Search for the cell housing the specified text and yield its (X, Y) center coordinate. 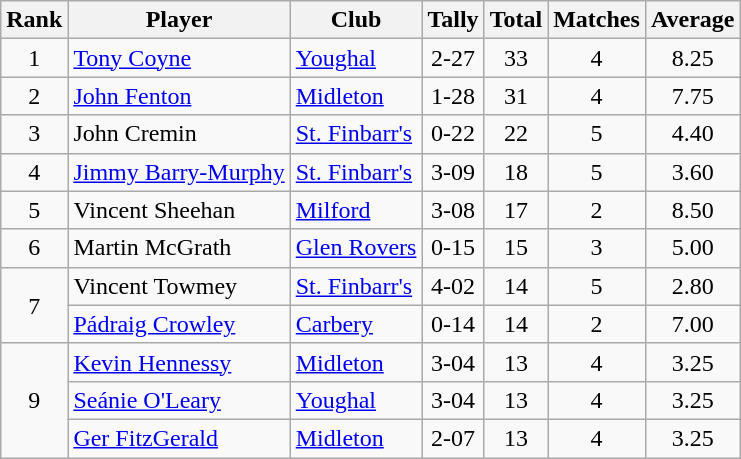
Glen Rovers (356, 248)
6 (34, 248)
18 (516, 172)
7.75 (692, 96)
3.60 (692, 172)
Club (356, 20)
17 (516, 210)
Vincent Sheehan (179, 210)
1 (34, 58)
Tony Coyne (179, 58)
7.00 (692, 324)
Kevin Hennessy (179, 362)
9 (34, 400)
3-09 (453, 172)
John Cremin (179, 134)
2-07 (453, 438)
John Fenton (179, 96)
2.80 (692, 286)
2-27 (453, 58)
31 (516, 96)
8.25 (692, 58)
0-14 (453, 324)
8.50 (692, 210)
7 (34, 305)
0-22 (453, 134)
Milford (356, 210)
15 (516, 248)
Average (692, 20)
1-28 (453, 96)
Rank (34, 20)
4-02 (453, 286)
22 (516, 134)
33 (516, 58)
Ger FitzGerald (179, 438)
Pádraig Crowley (179, 324)
Carbery (356, 324)
Tally (453, 20)
Total (516, 20)
Martin McGrath (179, 248)
0-15 (453, 248)
Seánie O'Leary (179, 400)
Matches (597, 20)
5.00 (692, 248)
4.40 (692, 134)
Player (179, 20)
Jimmy Barry-Murphy (179, 172)
3-08 (453, 210)
Vincent Towmey (179, 286)
